Determine the (X, Y) coordinate at the center of the cell enclosing the given text.  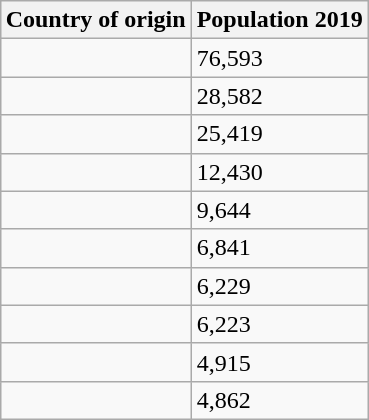
12,430 (280, 172)
Country of origin (96, 20)
Population 2019 (280, 20)
28,582 (280, 96)
76,593 (280, 58)
6,223 (280, 324)
6,229 (280, 286)
4,915 (280, 362)
9,644 (280, 210)
25,419 (280, 134)
6,841 (280, 248)
4,862 (280, 400)
